Locate the cell with the specified text and output its [x, y] center coordinate. 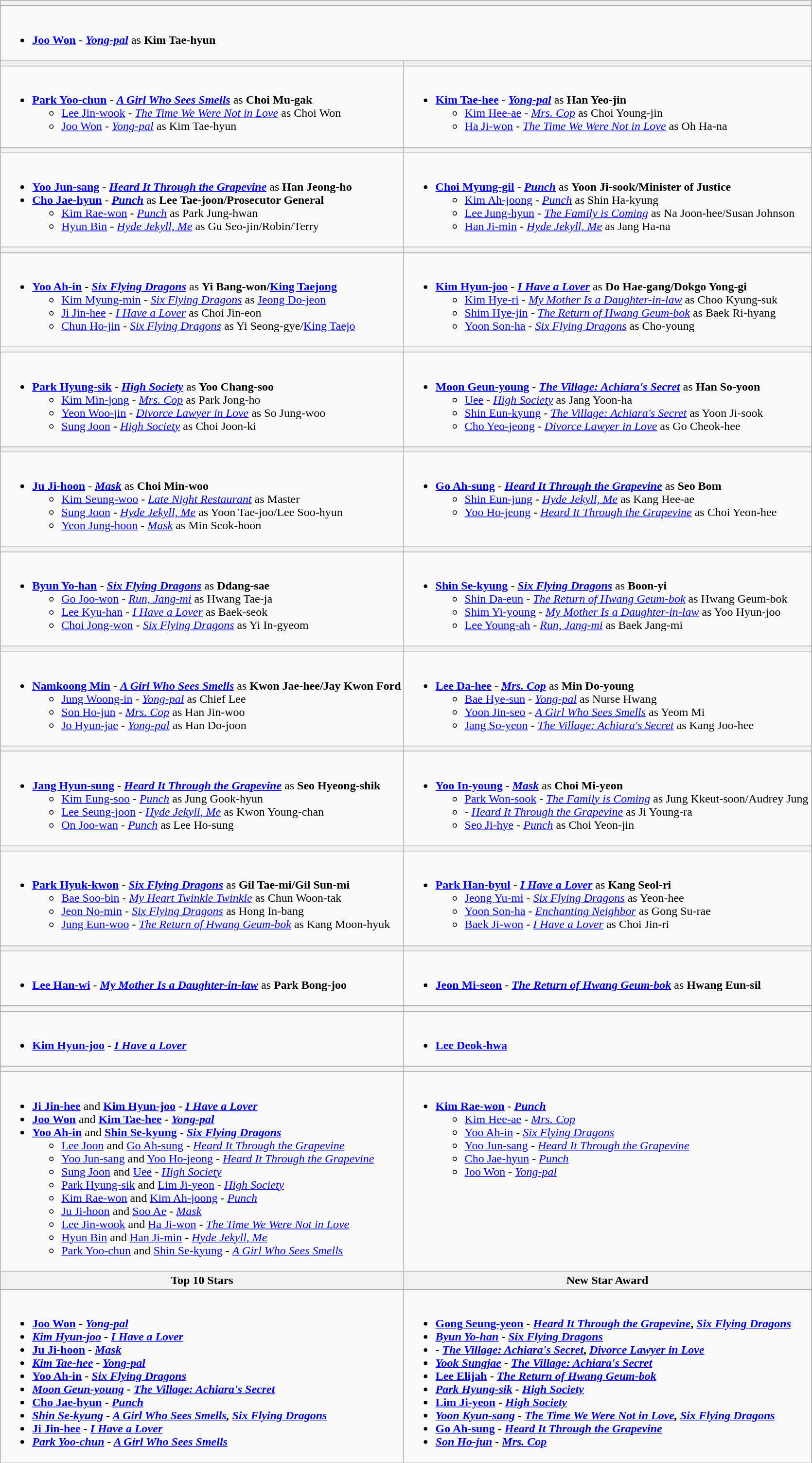
New Star Award [607, 1280]
Top 10 Stars [202, 1280]
Lee Han-wi - My Mother Is a Daughter-in-law as Park Bong-joo [202, 979]
Lee Deok-hwa [607, 1039]
Kim Hyun-joo - I Have a Lover [202, 1039]
Joo Won - Yong-pal as Kim Tae-hyun [406, 33]
Park Yoo-chun - A Girl Who Sees Smells as Choi Mu-gakLee Jin-wook - The Time We Were Not in Love as Choi WonJoo Won - Yong-pal as Kim Tae-hyun [202, 107]
Jeon Mi-seon - The Return of Hwang Geum-bok as Hwang Eun-sil [607, 979]
Kim Tae-hee - Yong-pal as Han Yeo-jinKim Hee-ae - Mrs. Cop as Choi Young-jinHa Ji-won - The Time We Were Not in Love as Oh Ha-na [607, 107]
